For the text-containing cell, return its midpoint in (X, Y) coordinate format. 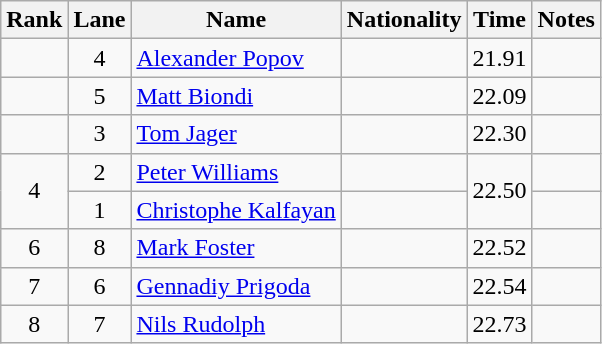
Tom Jager (236, 134)
Nationality (404, 20)
1 (100, 210)
22.73 (500, 324)
Name (236, 20)
22.30 (500, 134)
22.52 (500, 248)
2 (100, 172)
Peter Williams (236, 172)
Lane (100, 20)
Rank (34, 20)
22.50 (500, 191)
Notes (566, 20)
Christophe Kalfayan (236, 210)
22.09 (500, 96)
Mark Foster (236, 248)
Time (500, 20)
Matt Biondi (236, 96)
5 (100, 96)
21.91 (500, 58)
3 (100, 134)
Alexander Popov (236, 58)
Nils Rudolph (236, 324)
22.54 (500, 286)
Gennadiy Prigoda (236, 286)
